Pinpoint the cell where the given text exists, returning its [X, Y] midpoint coordinate. 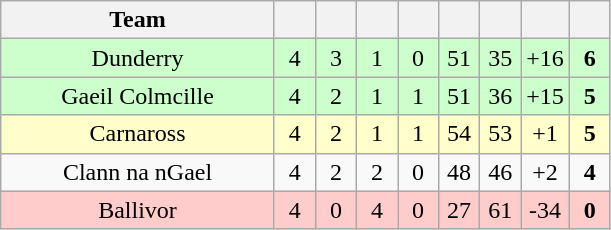
Clann na nGael [138, 172]
+16 [546, 58]
27 [460, 210]
3 [336, 58]
Team [138, 20]
Dunderry [138, 58]
46 [500, 172]
-34 [546, 210]
48 [460, 172]
6 [590, 58]
61 [500, 210]
35 [500, 58]
+15 [546, 96]
53 [500, 134]
Ballivor [138, 210]
+1 [546, 134]
Carnaross [138, 134]
36 [500, 96]
+2 [546, 172]
Gaeil Colmcille [138, 96]
54 [460, 134]
